Locate the cell with the specified text and output its (X, Y) center coordinate. 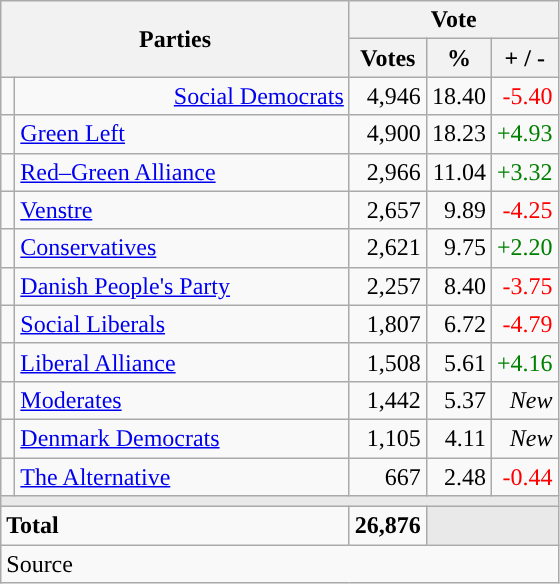
9.89 (458, 210)
8.40 (458, 286)
5.61 (458, 362)
Liberal Alliance (182, 362)
5.37 (458, 400)
Denmark Democrats (182, 438)
Danish People's Party (182, 286)
Social Liberals (182, 324)
Social Democrats (182, 96)
Venstre (182, 210)
Red–Green Alliance (182, 172)
-4.25 (524, 210)
+4.16 (524, 362)
4,946 (388, 96)
The Alternative (182, 477)
-3.75 (524, 286)
Conservatives (182, 248)
Source (280, 564)
18.40 (458, 96)
1,442 (388, 400)
1,508 (388, 362)
-5.40 (524, 96)
18.23 (458, 134)
1,807 (388, 324)
2,621 (388, 248)
4,900 (388, 134)
+ / - (524, 58)
Green Left (182, 134)
+3.32 (524, 172)
2,657 (388, 210)
+4.93 (524, 134)
2,257 (388, 286)
26,876 (388, 526)
-4.79 (524, 324)
2.48 (458, 477)
9.75 (458, 248)
Total (176, 526)
6.72 (458, 324)
667 (388, 477)
-0.44 (524, 477)
2,966 (388, 172)
Votes (388, 58)
+2.20 (524, 248)
Moderates (182, 400)
1,105 (388, 438)
11.04 (458, 172)
Vote (454, 20)
% (458, 58)
Parties (176, 39)
4.11 (458, 438)
